Detect which cell encompasses the target text, then output its (X, Y) center coordinate. 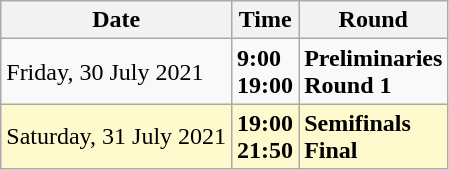
9:0019:00 (266, 72)
Friday, 30 July 2021 (116, 72)
19:0021:50 (266, 136)
SemifinalsFinal (374, 136)
Date (116, 20)
Round (374, 20)
Time (266, 20)
PreliminariesRound 1 (374, 72)
Saturday, 31 July 2021 (116, 136)
